Extract the [X, Y] coordinate from the center of the cell holding the provided text.  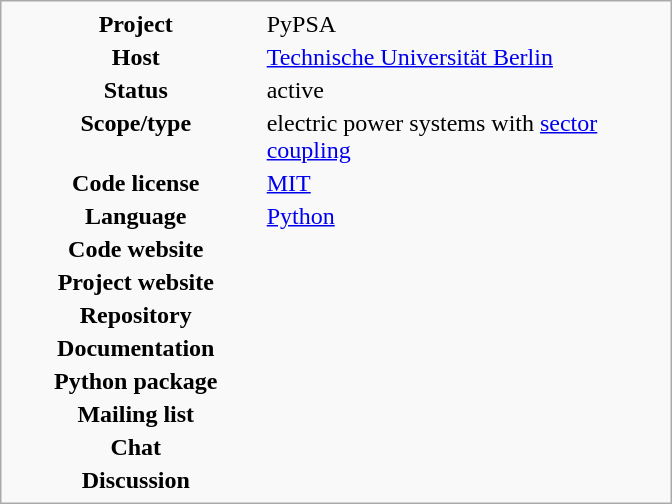
Repository [136, 315]
Python [464, 216]
Scope/type [136, 136]
Language [136, 216]
Project [136, 24]
active [464, 90]
Chat [136, 447]
PyPSA [464, 24]
Code website [136, 249]
Status [136, 90]
Project website [136, 282]
Code license [136, 183]
MIT [464, 183]
electric power systems with sector coupling [464, 136]
Discussion [136, 480]
Python package [136, 381]
Documentation [136, 348]
Mailing list [136, 414]
Technische Universität Berlin [464, 57]
Host [136, 57]
